Output the [x, y] coordinate of the center of the cell containing the given text.  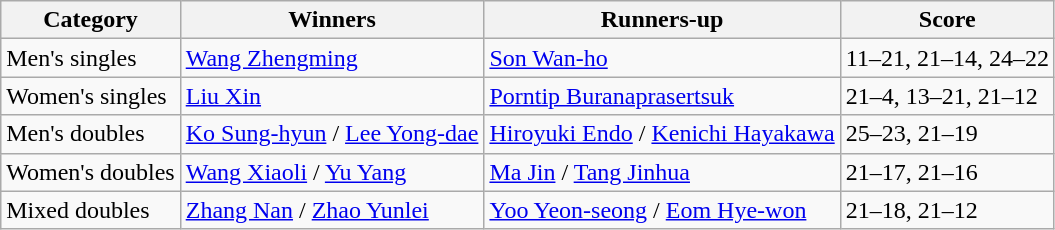
11–21, 21–14, 24–22 [947, 58]
Mixed doubles [90, 210]
Yoo Yeon-seong / Eom Hye-won [662, 210]
Women's singles [90, 96]
21–4, 13–21, 21–12 [947, 96]
Score [947, 20]
Wang Xiaoli / Yu Yang [332, 172]
25–23, 21–19 [947, 134]
Men's singles [90, 58]
Wang Zhengming [332, 58]
Winners [332, 20]
Runners-up [662, 20]
Son Wan-ho [662, 58]
Ma Jin / Tang Jinhua [662, 172]
Category [90, 20]
Hiroyuki Endo / Kenichi Hayakawa [662, 134]
Ko Sung-hyun / Lee Yong-dae [332, 134]
Women's doubles [90, 172]
21–17, 21–16 [947, 172]
Men's doubles [90, 134]
Porntip Buranaprasertsuk [662, 96]
Zhang Nan / Zhao Yunlei [332, 210]
21–18, 21–12 [947, 210]
Liu Xin [332, 96]
